Extract the (X, Y) coordinate from the center of the cell holding the provided text.  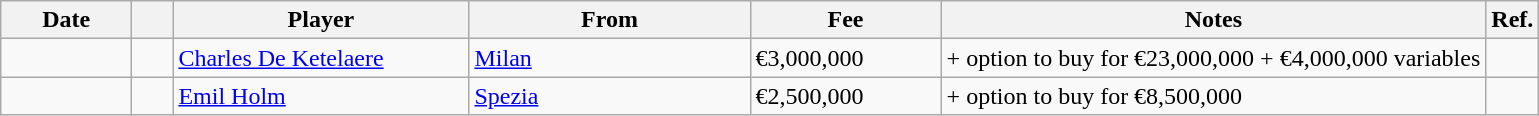
Player (321, 20)
€3,000,000 (846, 58)
Date (66, 20)
From (610, 20)
Ref. (1512, 20)
Emil Holm (321, 96)
+ option to buy for €8,500,000 (1214, 96)
Charles De Ketelaere (321, 58)
Fee (846, 20)
Milan (610, 58)
Notes (1214, 20)
Spezia (610, 96)
€2,500,000 (846, 96)
+ option to buy for €23,000,000 + €4,000,000 variables (1214, 58)
